For the text-containing cell, return its midpoint in [x, y] coordinate format. 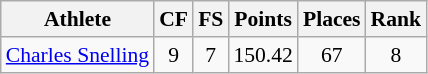
CF [174, 19]
Charles Snelling [78, 55]
FS [210, 19]
Points [262, 19]
Rank [396, 19]
8 [396, 55]
Places [332, 19]
7 [210, 55]
150.42 [262, 55]
9 [174, 55]
67 [332, 55]
Athlete [78, 19]
